Pinpoint the cell where the given text exists, returning its (X, Y) midpoint coordinate. 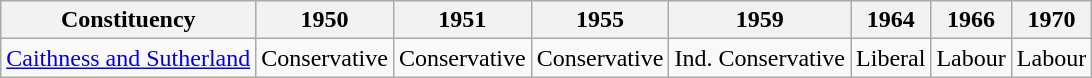
1970 (1051, 20)
Constituency (128, 20)
Liberal (891, 58)
1950 (325, 20)
1951 (462, 20)
Caithness and Sutherland (128, 58)
Ind. Conservative (760, 58)
1964 (891, 20)
1966 (971, 20)
1955 (600, 20)
1959 (760, 20)
